Identify which cell holds the provided text, then report its [X, Y] central coordinate. 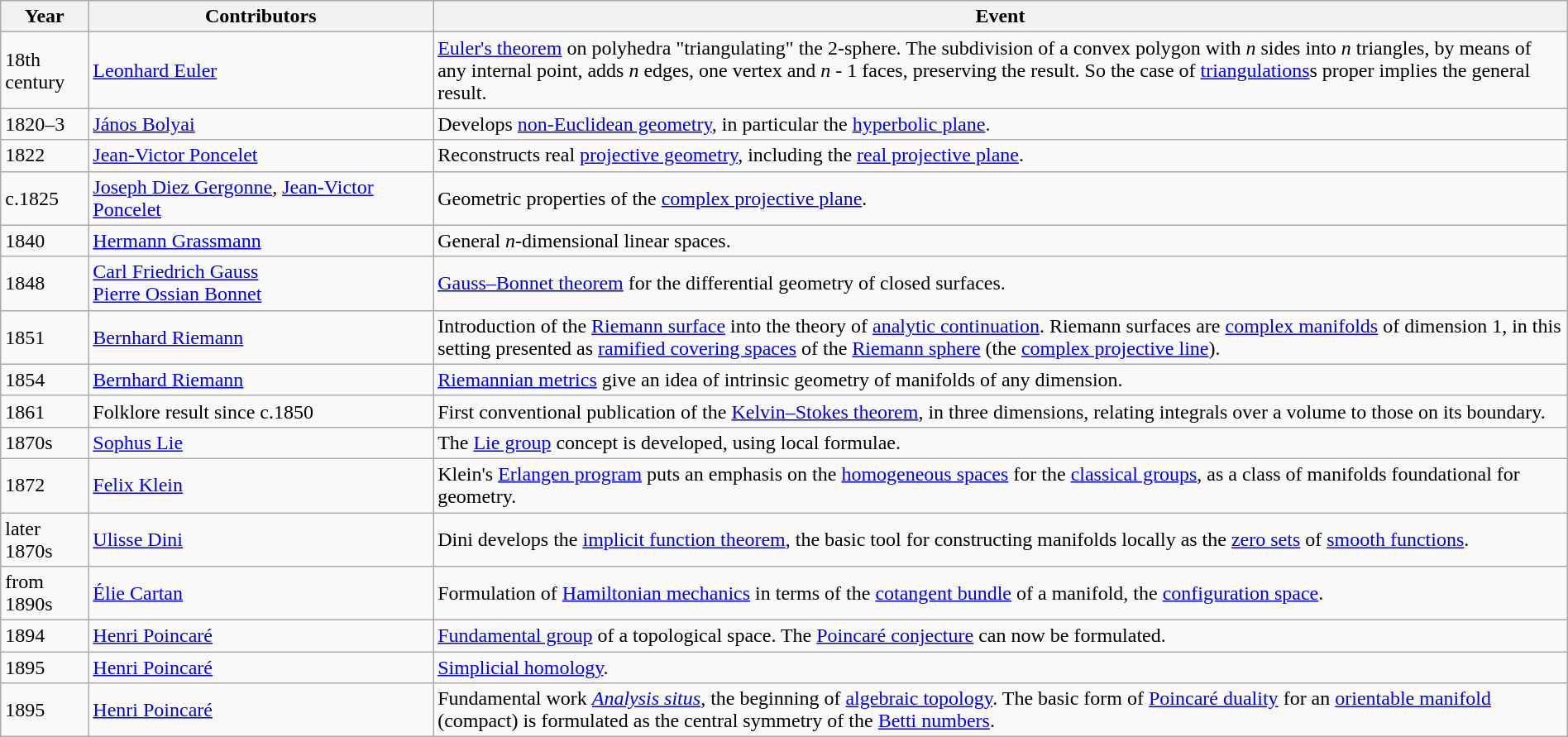
Folklore result since c.1850 [261, 411]
1870s [45, 443]
Reconstructs real projective geometry, including the real projective plane. [1001, 156]
Leonhard Euler [261, 70]
Gauss–Bonnet theorem for the differential geometry of closed surfaces. [1001, 283]
1851 [45, 337]
Fundamental group of a topological space. The Poincaré conjecture can now be formulated. [1001, 636]
1820–3 [45, 124]
1872 [45, 485]
The Lie group concept is developed, using local formulae. [1001, 443]
c.1825 [45, 199]
1840 [45, 241]
Simplicial homology. [1001, 668]
1894 [45, 636]
1848 [45, 283]
János Bolyai [261, 124]
Contributors [261, 17]
Riemannian metrics give an idea of intrinsic geometry of manifolds of any dimension. [1001, 380]
Dini develops the implicit function theorem, the basic tool for constructing manifolds locally as the zero sets of smooth functions. [1001, 539]
Élie Cartan [261, 594]
Ulisse Dini [261, 539]
later 1870s [45, 539]
Jean-Victor Poncelet [261, 156]
1854 [45, 380]
18th century [45, 70]
Event [1001, 17]
from 1890s [45, 594]
1822 [45, 156]
Joseph Diez Gergonne, Jean-Victor Poncelet [261, 199]
Sophus Lie [261, 443]
Klein's Erlangen program puts an emphasis on the homogeneous spaces for the classical groups, as a class of manifolds foundational for geometry. [1001, 485]
Year [45, 17]
First conventional publication of the Kelvin–Stokes theorem, in three dimensions, relating integrals over a volume to those on its boundary. [1001, 411]
Hermann Grassmann [261, 241]
Formulation of Hamiltonian mechanics in terms of the cotangent bundle of a manifold, the configuration space. [1001, 594]
Develops non-Euclidean geometry, in particular the hyperbolic plane. [1001, 124]
1861 [45, 411]
Felix Klein [261, 485]
Geometric properties of the complex projective plane. [1001, 199]
General n-dimensional linear spaces. [1001, 241]
Carl Friedrich GaussPierre Ossian Bonnet [261, 283]
